Search for the cell housing the specified text and yield its (x, y) center coordinate. 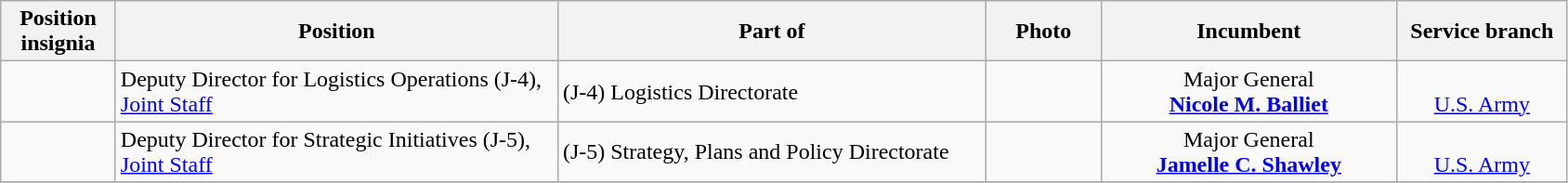
Position insignia (59, 32)
Photo (1043, 32)
(J-4) Logistics Directorate (771, 91)
Position (336, 32)
Service branch (1483, 32)
Deputy Director for Strategic Initiatives (J-5), Joint Staff (336, 152)
Part of (771, 32)
(J-5) Strategy, Plans and Policy Directorate (771, 152)
Major GeneralNicole M. Balliet (1248, 91)
Deputy Director for Logistics Operations (J-4), Joint Staff (336, 91)
Major GeneralJamelle C. Shawley (1248, 152)
Incumbent (1248, 32)
